Detect which cell encompasses the target text, then output its (x, y) center coordinate. 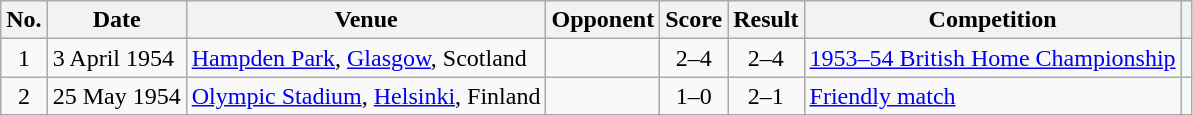
Competition (992, 20)
25 May 1954 (116, 96)
1–0 (694, 96)
2 (24, 96)
Hampden Park, Glasgow, Scotland (366, 58)
2–1 (766, 96)
1 (24, 58)
No. (24, 20)
Opponent (603, 20)
Olympic Stadium, Helsinki, Finland (366, 96)
Friendly match (992, 96)
Score (694, 20)
Date (116, 20)
Result (766, 20)
Venue (366, 20)
1953–54 British Home Championship (992, 58)
3 April 1954 (116, 58)
